Pinpoint the cell where the given text exists, returning its (x, y) midpoint coordinate. 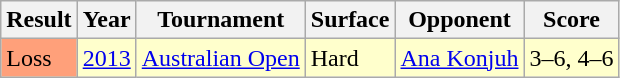
Loss (39, 58)
Result (39, 20)
Score (572, 20)
2013 (106, 58)
Surface (350, 20)
Ana Konjuh (460, 58)
Australian Open (220, 58)
Opponent (460, 20)
Hard (350, 58)
3–6, 4–6 (572, 58)
Year (106, 20)
Tournament (220, 20)
